Return (x, y) of the center of cell containing provided text 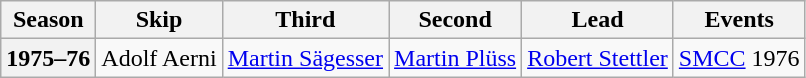
Events (739, 20)
Skip (159, 20)
Martin Sägesser (305, 58)
Second (456, 20)
Adolf Aerni (159, 58)
Robert Stettler (598, 58)
Lead (598, 20)
SMCC 1976 (739, 58)
Third (305, 20)
Season (48, 20)
1975–76 (48, 58)
Martin Plüss (456, 58)
